Capture the cell that displays the provided text and extract its [X, Y] central coordinate. 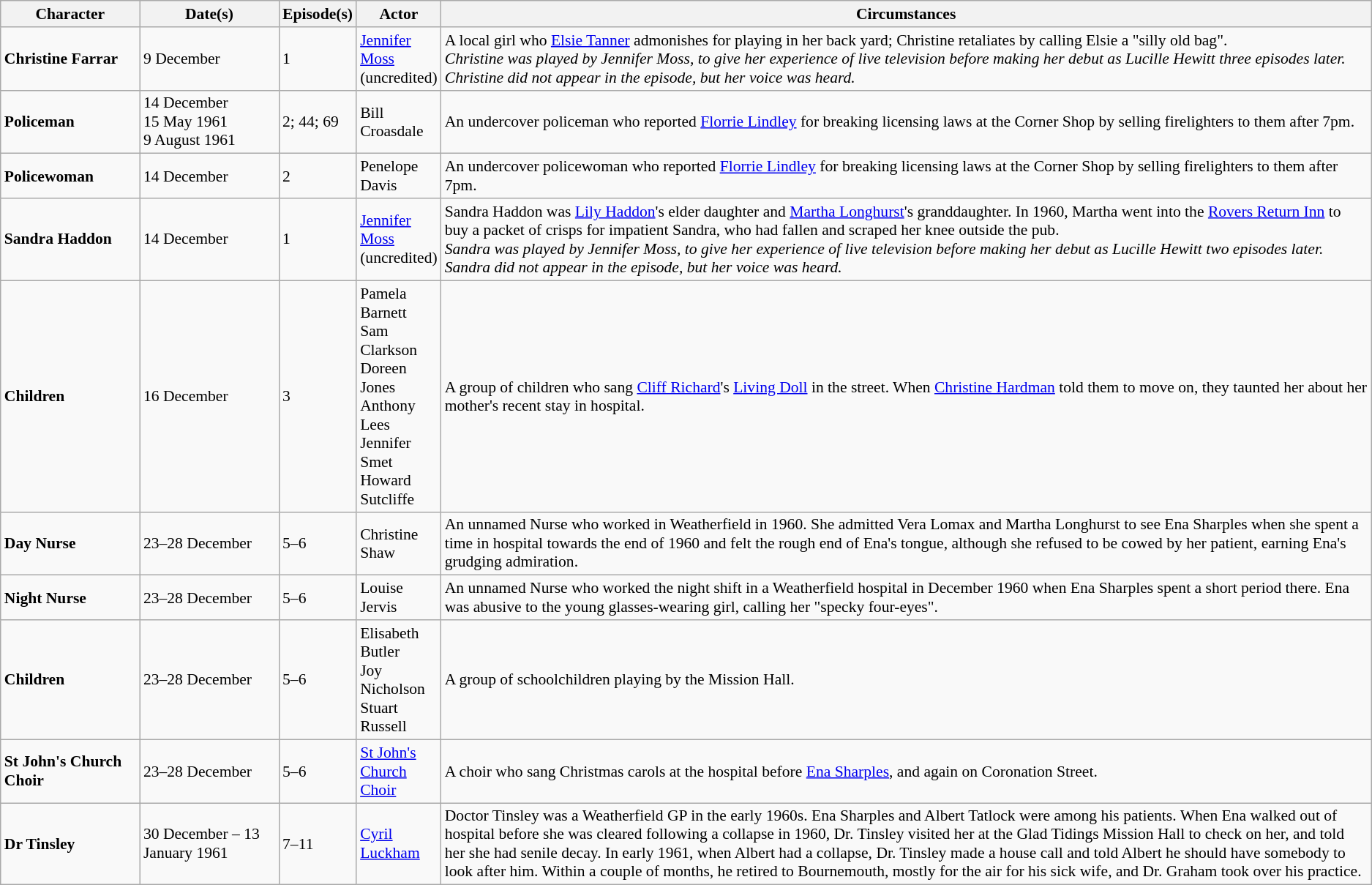
16 December [209, 396]
An undercover policewoman who reported Florrie Lindley for breaking licensing laws at the Corner Shop by selling firelighters to them after 7pm. [906, 176]
9 December [209, 59]
2; 44; 69 [318, 122]
Character [70, 14]
Louise Jervis [399, 597]
Circumstances [906, 14]
Christine Shaw [399, 543]
Night Nurse [70, 597]
30 December – 13 January 1961 [209, 844]
Day Nurse [70, 543]
Policeman [70, 122]
14 December15 May 19619 August 1961 [209, 122]
Date(s) [209, 14]
Cyril Luckham [399, 844]
Policewoman [70, 176]
7–11 [318, 844]
Christine Farrar [70, 59]
Episode(s) [318, 14]
Elisabeth ButlerJoy NicholsonStuart Russell [399, 679]
Sandra Haddon [70, 239]
Penelope Davis [399, 176]
Actor [399, 14]
Bill Croasdale [399, 122]
2 [318, 176]
Dr Tinsley [70, 844]
A group of schoolchildren playing by the Mission Hall. [906, 679]
3 [318, 396]
An undercover policeman who reported Florrie Lindley for breaking licensing laws at the Corner Shop by selling firelighters to them after 7pm. [906, 122]
Pamela BarnettSam ClarksonDoreen JonesAnthony LeesJennifer SmetHoward Sutcliffe [399, 396]
A choir who sang Christmas carols at the hospital before Ena Sharples, and again on Coronation Street. [906, 772]
